For the text-containing cell, return its midpoint in (X, Y) coordinate format. 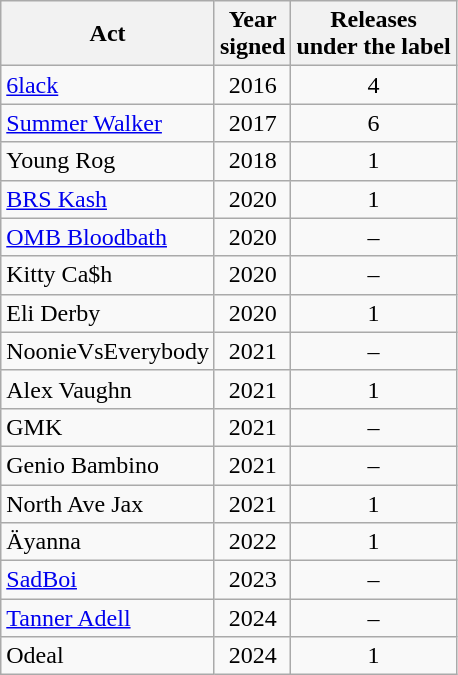
2023 (252, 580)
Young Rog (108, 161)
SadBoi (108, 580)
Year signed (252, 34)
North Ave Jax (108, 503)
Alex Vaughn (108, 389)
Äyanna (108, 542)
Releases under the label (374, 34)
6lack (108, 85)
6 (374, 123)
2022 (252, 542)
2017 (252, 123)
GMK (108, 427)
2016 (252, 85)
2018 (252, 161)
Act (108, 34)
Odeal (108, 656)
Tanner Adell (108, 618)
Summer Walker (108, 123)
4 (374, 85)
Kitty Ca$h (108, 275)
BRS Kash (108, 199)
Eli Derby (108, 313)
Genio Bambino (108, 465)
OMB Bloodbath (108, 237)
NoonieVsEverybody (108, 351)
